Detect which cell encompasses the target text, then output its [X, Y] center coordinate. 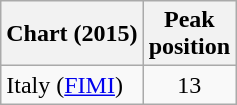
Italy (FIMI) [72, 85]
Chart (2015) [72, 34]
Peakposition [189, 34]
13 [189, 85]
